Search for the cell housing the specified text and yield its [x, y] center coordinate. 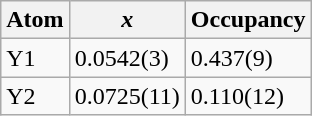
Atom [35, 20]
Occupancy [248, 20]
Y2 [35, 96]
0.0725(11) [127, 96]
Y1 [35, 58]
0.437(9) [248, 58]
0.0542(3) [127, 58]
0.110(12) [248, 96]
x [127, 20]
